Return the (X, Y) coordinate for the center point of the cell that contains the specified text.  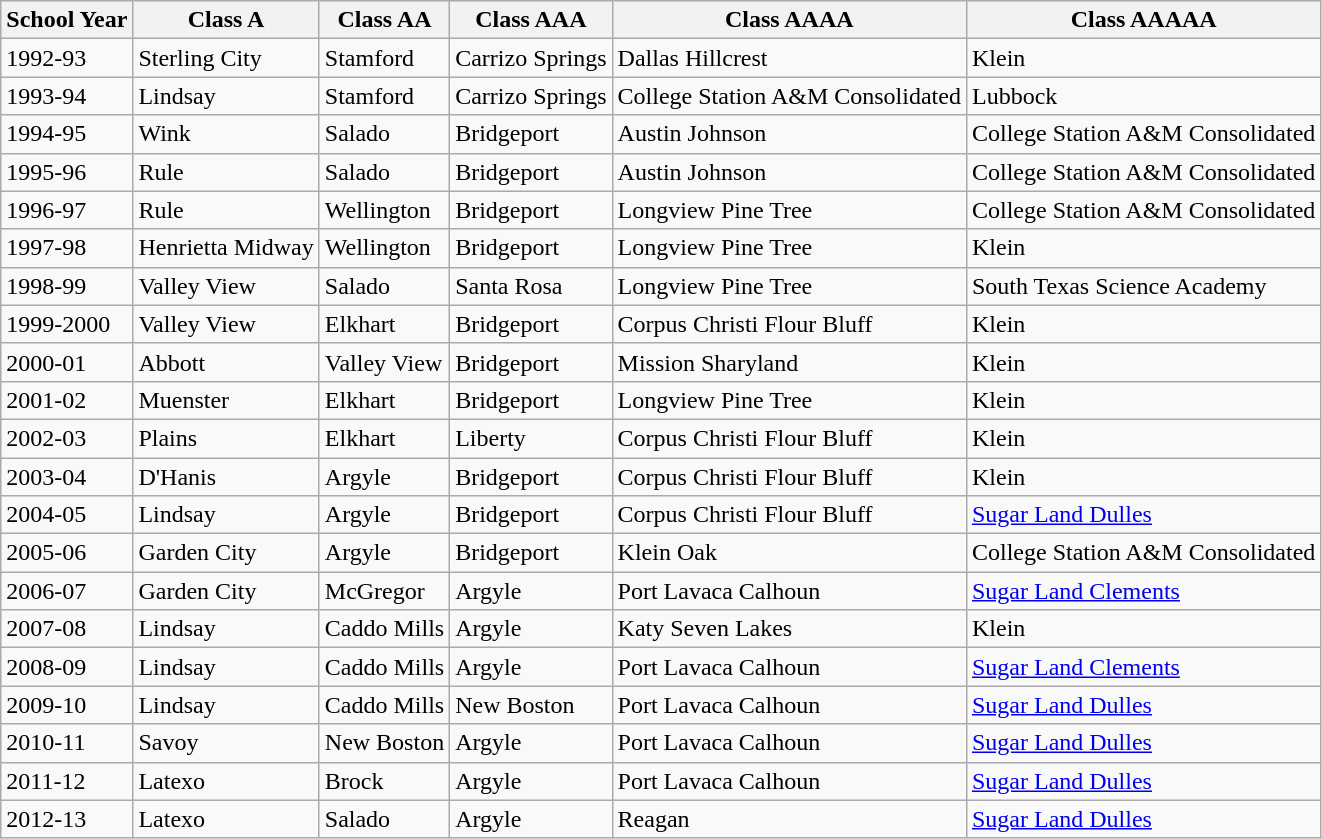
1992-93 (67, 58)
Abbott (226, 362)
1994-95 (67, 134)
2009-10 (67, 705)
2011-12 (67, 781)
Klein Oak (789, 553)
2012-13 (67, 819)
Class AAAAA (1143, 20)
School Year (67, 20)
2004-05 (67, 515)
Lubbock (1143, 96)
D'Hanis (226, 477)
2000-01 (67, 362)
Class AAA (531, 20)
2010-11 (67, 743)
1998-99 (67, 286)
2003-04 (67, 477)
Mission Sharyland (789, 362)
Savoy (226, 743)
Class AAAA (789, 20)
Muenster (226, 400)
1995-96 (67, 172)
2008-09 (67, 667)
1999-2000 (67, 324)
2005-06 (67, 553)
Santa Rosa (531, 286)
Class AA (384, 20)
Wink (226, 134)
South Texas Science Academy (1143, 286)
2006-07 (67, 591)
1993-94 (67, 96)
Plains (226, 438)
Liberty (531, 438)
1997-98 (67, 248)
Henrietta Midway (226, 248)
2001-02 (67, 400)
2002-03 (67, 438)
1996-97 (67, 210)
Brock (384, 781)
Class A (226, 20)
2007-08 (67, 629)
Katy Seven Lakes (789, 629)
Dallas Hillcrest (789, 58)
McGregor (384, 591)
Reagan (789, 819)
Sterling City (226, 58)
